From the cell containing the given text, extract its center point as (X, Y) coordinate. 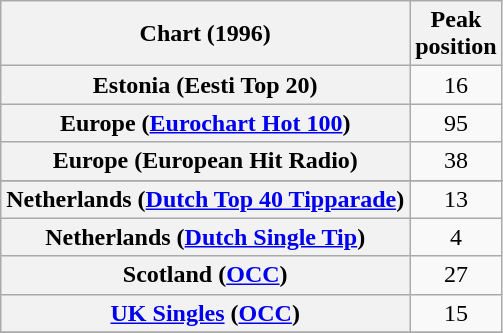
Netherlands (Dutch Single Tip) (206, 237)
Netherlands (Dutch Top 40 Tipparade) (206, 199)
Scotland (OCC) (206, 275)
38 (456, 161)
15 (456, 313)
UK Singles (OCC) (206, 313)
95 (456, 123)
Estonia (Eesti Top 20) (206, 85)
Chart (1996) (206, 34)
Europe (European Hit Radio) (206, 161)
13 (456, 199)
27 (456, 275)
Europe (Eurochart Hot 100) (206, 123)
4 (456, 237)
Peakposition (456, 34)
16 (456, 85)
